Find where the given text appears and provide that cell's center as (x, y) coordinate. 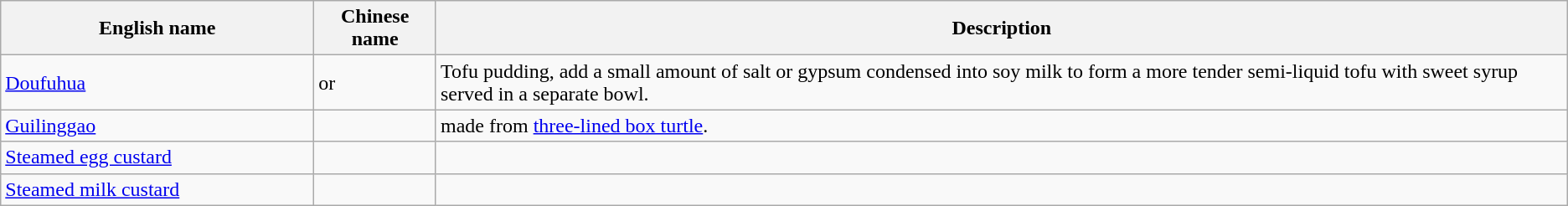
Steamed milk custard (157, 189)
English name (157, 28)
Doufuhua (157, 82)
Steamed egg custard (157, 157)
Chinese name (375, 28)
Guilinggao (157, 126)
or (375, 82)
made from three-lined box turtle. (1002, 126)
Description (1002, 28)
